Detect which cell encompasses the target text, then output its [X, Y] center coordinate. 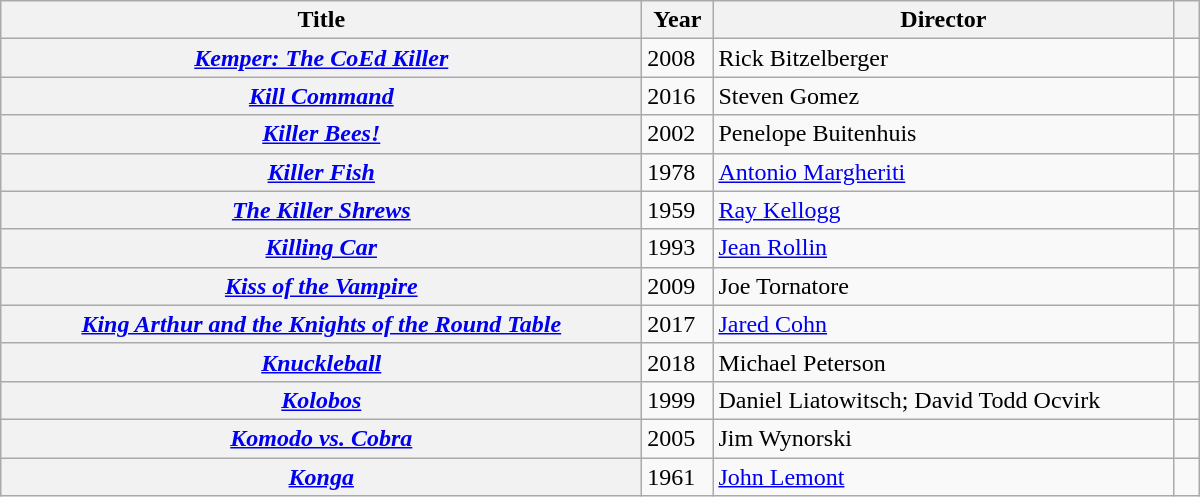
2018 [678, 362]
2017 [678, 324]
Killer Fish [322, 172]
Knuckleball [322, 362]
Steven Gomez [944, 96]
Ray Kellogg [944, 210]
King Arthur and the Knights of the Round Table [322, 324]
Kolobos [322, 400]
1993 [678, 248]
1961 [678, 477]
2016 [678, 96]
Kiss of the Vampire [322, 286]
Penelope Buitenhuis [944, 134]
The Killer Shrews [322, 210]
2002 [678, 134]
Kemper: The CoEd Killer [322, 58]
Komodo vs. Cobra [322, 438]
Title [322, 20]
1959 [678, 210]
Rick Bitzelberger [944, 58]
Antonio Margheriti [944, 172]
Killer Bees! [322, 134]
1978 [678, 172]
2008 [678, 58]
Jean Rollin [944, 248]
Jared Cohn [944, 324]
1999 [678, 400]
Konga [322, 477]
Daniel Liatowitsch; David Todd Ocvirk [944, 400]
Kill Command [322, 96]
Year [678, 20]
Killing Car [322, 248]
Jim Wynorski [944, 438]
2005 [678, 438]
2009 [678, 286]
Director [944, 20]
John Lemont [944, 477]
Michael Peterson [944, 362]
Joe Tornatore [944, 286]
